Return the (X, Y) coordinate for the center point of the cell that contains the specified text.  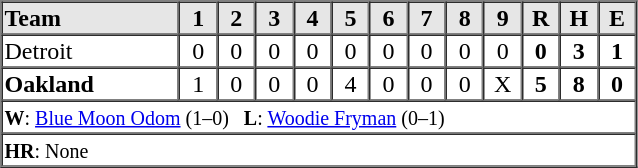
9 (503, 18)
Detroit (91, 50)
Oakland (91, 84)
H (579, 18)
7 (427, 18)
X (503, 84)
HR: None (319, 150)
W: Blue Moon Odom (1–0) L: Woodie Fryman (0–1) (319, 116)
Team (91, 18)
2 (236, 18)
E (617, 18)
R (541, 18)
6 (388, 18)
